From the cell containing the given text, extract its center point as [X, Y] coordinate. 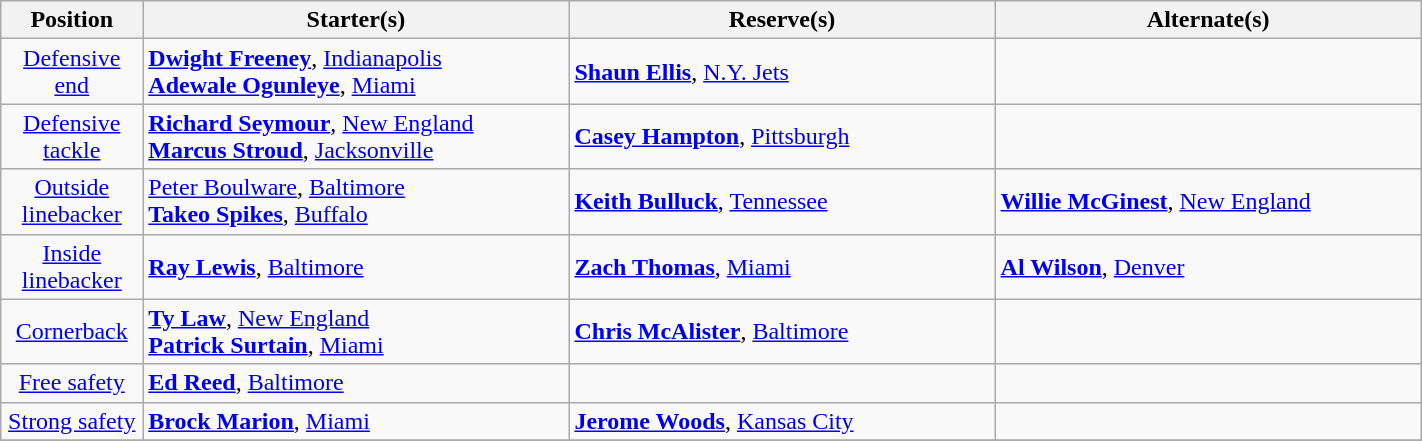
Willie McGinest, New England [1208, 202]
Richard Seymour, New England Marcus Stroud, Jacksonville [356, 136]
Brock Marion, Miami [356, 421]
Chris McAlister, Baltimore [782, 332]
Dwight Freeney, Indianapolis Adewale Ogunleye, Miami [356, 72]
Position [72, 20]
Strong safety [72, 421]
Inside linebacker [72, 266]
Free safety [72, 383]
Keith Bulluck, Tennessee [782, 202]
Al Wilson, Denver [1208, 266]
Ray Lewis, Baltimore [356, 266]
Outside linebacker [72, 202]
Alternate(s) [1208, 20]
Zach Thomas, Miami [782, 266]
Reserve(s) [782, 20]
Shaun Ellis, N.Y. Jets [782, 72]
Casey Hampton, Pittsburgh [782, 136]
Ty Law, New England Patrick Surtain, Miami [356, 332]
Starter(s) [356, 20]
Cornerback [72, 332]
Defensive tackle [72, 136]
Peter Boulware, Baltimore Takeo Spikes, Buffalo [356, 202]
Ed Reed, Baltimore [356, 383]
Defensive end [72, 72]
Jerome Woods, Kansas City [782, 421]
